Determine the (X, Y) coordinate at the center of the cell enclosing the given text.  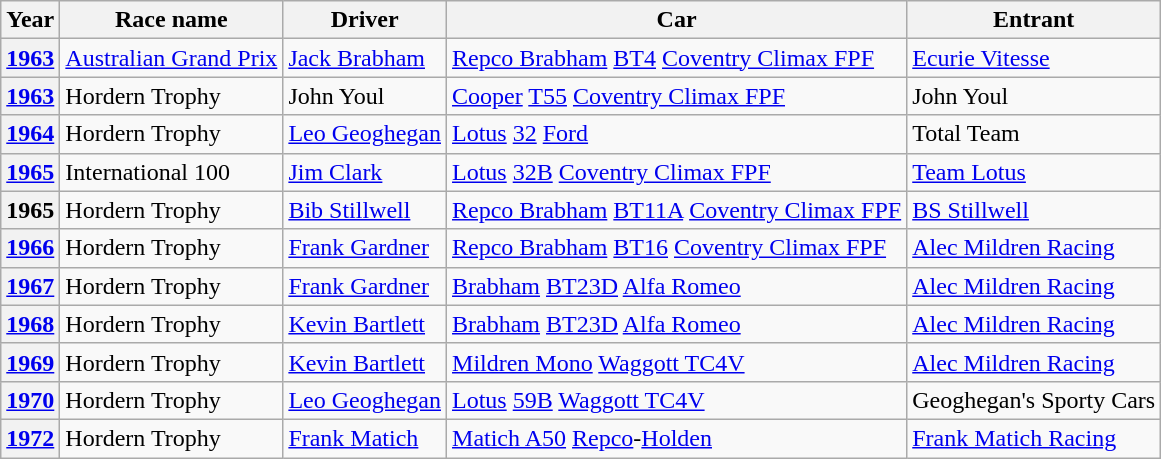
Team Lotus (1034, 172)
Cooper T55 Coventry Climax FPF (677, 96)
1964 (30, 134)
Australian Grand Prix (172, 58)
BS Stillwell (1034, 210)
Race name (172, 20)
Mildren Mono Waggott TC4V (677, 362)
Jim Clark (365, 172)
Lotus 32 Ford (677, 134)
Repco Brabham BT16 Coventry Climax FPF (677, 248)
Geoghegan's Sporty Cars (1034, 400)
Bib Stillwell (365, 210)
Lotus 32B Coventry Climax FPF (677, 172)
Year (30, 20)
Car (677, 20)
1968 (30, 324)
Driver (365, 20)
1972 (30, 438)
Repco Brabham BT4 Coventry Climax FPF (677, 58)
Lotus 59B Waggott TC4V (677, 400)
Ecurie Vitesse (1034, 58)
Repco Brabham BT11A Coventry Climax FPF (677, 210)
Frank Matich Racing (1034, 438)
Entrant (1034, 20)
1970 (30, 400)
International 100 (172, 172)
1966 (30, 248)
Frank Matich (365, 438)
Matich A50 Repco-Holden (677, 438)
Jack Brabham (365, 58)
1967 (30, 286)
1969 (30, 362)
Total Team (1034, 134)
